Identify which cell holds the provided text, then report its (x, y) central coordinate. 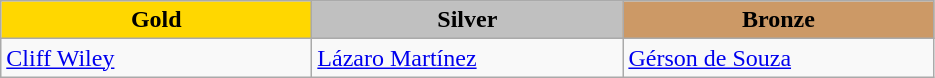
Cliff Wiley (156, 58)
Lázaro Martínez (468, 58)
Gérson de Souza (778, 58)
Gold (156, 20)
Bronze (778, 20)
Silver (468, 20)
